Provide the [X, Y] coordinate of the cell's center where the given text is located.  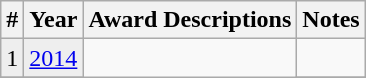
2014 [54, 58]
Year [54, 20]
# [12, 20]
Award Descriptions [190, 20]
1 [12, 58]
Notes [331, 20]
